For the text-containing cell, return its midpoint in (x, y) coordinate format. 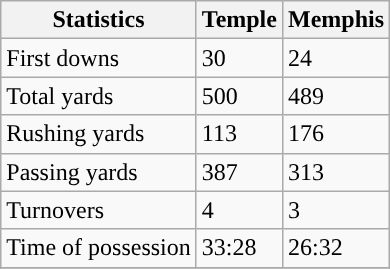
113 (239, 134)
4 (239, 210)
387 (239, 172)
30 (239, 58)
313 (336, 172)
3 (336, 210)
Memphis (336, 20)
First downs (99, 58)
26:32 (336, 248)
Rushing yards (99, 134)
176 (336, 134)
Temple (239, 20)
24 (336, 58)
Total yards (99, 96)
Passing yards (99, 172)
Statistics (99, 20)
Turnovers (99, 210)
500 (239, 96)
33:28 (239, 248)
Time of possession (99, 248)
489 (336, 96)
